Return (X, Y) of the center of cell containing provided text 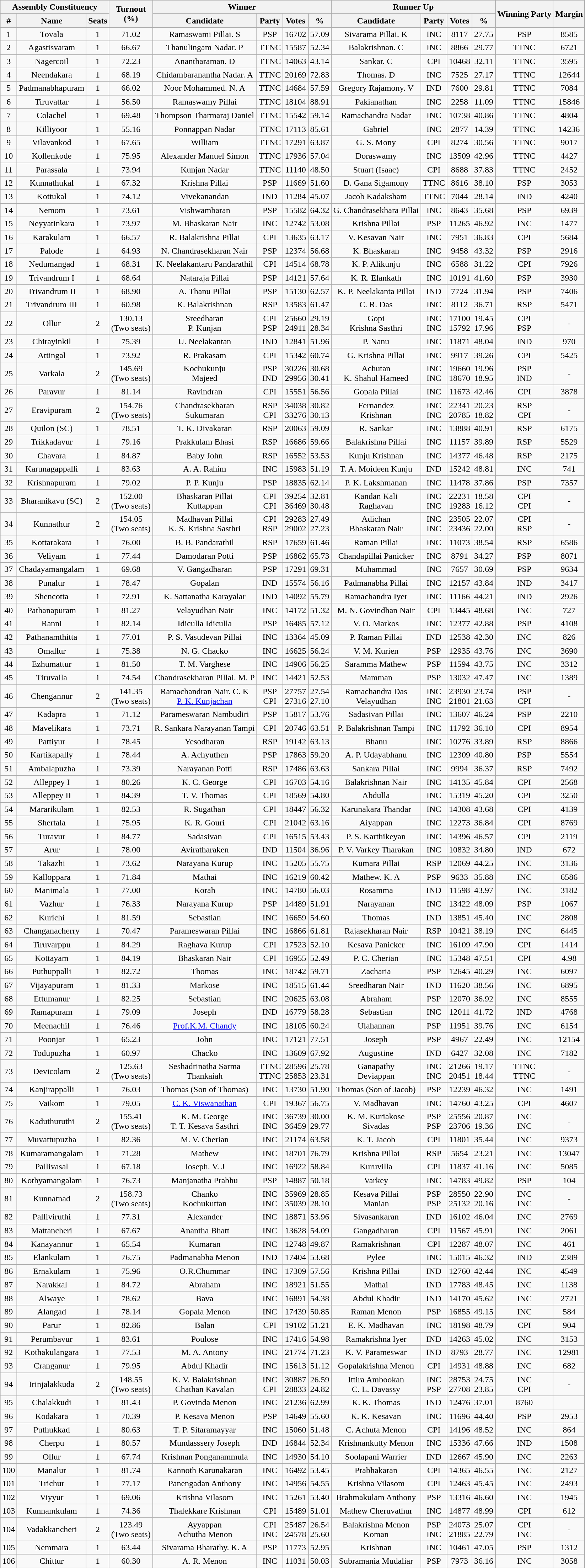
Sankara Pillai (376, 769)
16659 (296, 918)
52 (9, 782)
15817 (296, 714)
14396 (460, 836)
53.53 (320, 456)
16 (9, 237)
12 (9, 183)
65.54 (131, 1244)
42.88 (484, 623)
P. V. Varkey Tharakan (376, 850)
V. Madhavan (376, 1103)
11.09 (484, 102)
4804 (569, 115)
Trichur (52, 1484)
82.86 (131, 1325)
Kartikapally (52, 755)
13316 (460, 1497)
41.60 (484, 278)
Ramapuram (52, 1012)
20.87 19.36 (484, 1122)
K. Neelakantaru Pandarathil (205, 264)
18569 (296, 796)
14887 (296, 1180)
Seshadrinatha Sarma Thankaiah (205, 1071)
K. R. Elankath (376, 278)
A. A. Rahim (205, 469)
78.45 (131, 742)
15574 (296, 583)
48.81 (484, 469)
81.14 (131, 392)
45.09 (320, 637)
9017 (569, 142)
27 (9, 410)
7406 (569, 291)
K. C. George (205, 782)
47.51 (484, 958)
Mavelikara (52, 728)
R. Balakrishna Pillai (205, 237)
K. Bhaskaran (376, 251)
C. Achuta Menon (376, 1430)
Pallivasal (52, 1167)
V. M. Kurien (376, 650)
15130 (296, 291)
Chengannur (52, 696)
11166 (460, 596)
60.42 (320, 877)
1389 (569, 678)
68 (9, 999)
V. Gangadharan (205, 569)
42.44 (484, 1271)
65.73 (320, 556)
9994 (460, 769)
68.90 (131, 291)
2452 (569, 170)
27757 27316 (296, 696)
41.72 (484, 1012)
50.18 (320, 1180)
1491 (569, 1089)
62.57 (320, 291)
2769 (569, 1217)
73.92 (131, 355)
904 (569, 1325)
45 (9, 678)
84.19 (131, 958)
Takazhi (52, 863)
14906 (296, 664)
P. C. Cherian (376, 958)
V. Kesavan Nair (376, 237)
Trivandrum III (52, 305)
80.26 (131, 782)
11837 (460, 1167)
73.97 (131, 224)
145.69 (Two seats) (131, 373)
6721 (569, 48)
48.09 (484, 904)
Bava (205, 1298)
102 (9, 1497)
76 (9, 1122)
82.36 (131, 1140)
3153 (569, 1339)
Kunnamkulam (52, 1511)
67.74 (131, 1457)
M. A. Antony (205, 1352)
Kuruvilla (376, 1167)
13888 (460, 429)
55.79 (320, 596)
612 (569, 1511)
Shencotta (52, 596)
12157 (460, 583)
29.81 (484, 88)
Ayyappan Achutha Menon (205, 1529)
6895 (569, 985)
14956 (296, 1484)
32.08 (484, 1053)
16703 (296, 782)
36.10 (484, 728)
18105 (296, 1026)
30226 29956 (296, 373)
21042 (296, 823)
12538 (460, 637)
5684 (569, 237)
46.92 (484, 224)
5471 (569, 305)
15261 (296, 1497)
22341 20785 (460, 410)
49.87 (320, 1244)
Kalloppara (52, 877)
Eravipuram (52, 410)
16922 (296, 1167)
63.63 (320, 769)
Agastisvaram (52, 48)
125.63 (Two seats) (131, 1071)
31.22 (484, 264)
1138 (569, 1285)
85 (9, 1258)
50.03 (320, 1561)
K. V. Balakrishnan Chathan Kavalan (205, 1384)
36739 36459 (296, 1122)
51.19 (320, 469)
Ramachandra Nadar (376, 115)
15348 (460, 958)
7492 (569, 769)
13730 (296, 1089)
17936 (296, 156)
Tiruvarppu (52, 945)
Zacharia (376, 972)
22.07 22.00 (484, 524)
35 (9, 542)
Seats (98, 21)
59.14 (320, 115)
Kumaran (205, 1244)
Baby John (205, 456)
Tiruvattar (52, 102)
54.98 (320, 1339)
727 (569, 610)
Ramaswami Pillai. S (205, 34)
17113 (296, 129)
16686 (296, 442)
79.09 (131, 1012)
Kunjan Nadar (205, 170)
4549 (569, 1271)
25 (9, 373)
Ramaswamy Pillai (205, 102)
21774 (296, 1352)
Ramachandran Nair. C. K P. K. Kunjachan (205, 696)
N. Chandrasekharan Nair (205, 251)
39.76 (484, 1026)
K. P. Neelakanta Pillai (376, 291)
76.46 (131, 1026)
2263 (569, 1457)
Trikkadavur (52, 442)
Ittira Ambookan C. L. Davassy (376, 1384)
Vilavankod (52, 142)
57.09 (320, 34)
27.54 27.10 (320, 696)
77.31 (131, 1217)
48.79 (484, 1325)
Chadayamangalam (52, 569)
11669 (296, 183)
54.16 (320, 782)
Shertala (52, 823)
7973 (460, 1561)
2916 (569, 251)
28.14 (484, 197)
91 (9, 1339)
P. Nanu (376, 341)
1067 (569, 904)
48.68 (484, 610)
53.08 (320, 224)
10421 (460, 931)
2926 (569, 596)
12981 (569, 1352)
7951 (460, 237)
Parassala (52, 170)
Abdulla (376, 796)
77.53 (131, 1352)
2493 (569, 1484)
Krishnankutty Menon (376, 1443)
53.68 (320, 1258)
81.27 (131, 610)
8616 (460, 183)
8793 (460, 1352)
44.40 (484, 1416)
Ulahannan (376, 1026)
78.62 (131, 1298)
12476 (460, 1403)
57.12 (320, 623)
69.48 (131, 115)
C. K. Viswanathan (205, 1103)
41.16 (484, 1167)
1945 (569, 1497)
98 (9, 1443)
864 (569, 1430)
8585 (569, 34)
58 (9, 863)
81.74 (131, 1470)
Alexander Manuel Simon (205, 156)
90 (9, 1325)
94 (9, 1384)
82.72 (131, 972)
54.10 (320, 1457)
Chandapillai Panicker (376, 556)
79.95 (131, 1366)
INC PSP (434, 1384)
83.63 (131, 469)
Mamman (376, 678)
28.85 28.10 (320, 1198)
79 (9, 1167)
43 (9, 650)
14063 (296, 61)
39.26 (484, 355)
68.31 (131, 264)
Todupuzha (52, 1053)
87 (9, 1285)
20063 (296, 429)
Chandrasekharan Pillai. M. P (205, 678)
88.91 (320, 102)
U. Neelakantan (205, 341)
P. Balakrishnan Tampi (376, 728)
66 (9, 972)
51.12 (320, 1366)
14365 (460, 1470)
52.10 (320, 945)
12645 (460, 972)
Yesodharan (205, 742)
42 (9, 637)
Nedumangad (52, 264)
Balakrishna Menon Koman (376, 1529)
55 (9, 823)
8071 (569, 556)
7084 (569, 88)
Vivekanandan (205, 197)
36.92 (484, 999)
Alleppey I (52, 782)
12742 (296, 224)
Sreedharan P. Kunjan (205, 323)
43.84 (484, 583)
19367 (296, 1103)
7525 (460, 75)
84 (9, 1244)
Pathanamthitta (52, 637)
826 (569, 637)
56.25 (320, 664)
R. Sankar (376, 429)
Kodakara (52, 1416)
Pattiyur (52, 742)
63 (9, 931)
16855 (460, 1312)
584 (569, 1312)
26.54 25.60 (320, 1529)
Karunakara Thandar (376, 809)
Winning Party (525, 14)
54.60 (320, 918)
60.98 (131, 305)
19.17 18.44 (484, 1071)
Muhammad (376, 569)
13364 (296, 637)
60 (9, 891)
T. A. Moideen Kunju (376, 469)
Kadapra (52, 714)
12374 (296, 251)
Narayanan Potti (205, 769)
30.69 (484, 569)
3136 (569, 863)
62 (9, 918)
63.58 (320, 1140)
# (9, 21)
71.12 (131, 714)
A. Thanu Pillai (205, 291)
Sadasivan (205, 836)
16515 (296, 836)
82 (9, 1217)
11792 (460, 728)
Margin (569, 14)
11031 (296, 1561)
65.23 (131, 1039)
59.09 (320, 429)
61.81 (320, 931)
56 (9, 836)
Achutan K. Shahul Hameed (376, 373)
Poulose (205, 1339)
12760 (460, 1271)
Gopala Menon (205, 1312)
18871 (296, 1217)
21 (9, 305)
30.00 29.77 (320, 1122)
672 (569, 850)
Parameswaran Pillai (205, 931)
24.75 23.85 (484, 1384)
16702 (296, 34)
12309 (460, 755)
75.39 (131, 341)
M. V. Cherian (205, 1140)
68.64 (131, 278)
28 (9, 429)
V. O. Markos (376, 623)
13 (9, 197)
19 (9, 278)
3878 (569, 392)
84.29 (131, 945)
N. G. Chacko (205, 650)
62.14 (320, 483)
Madhavan Pillai K. S. Krishna Sasthri (205, 524)
12667 (460, 1457)
60.97 (131, 1053)
130.13 (Two seats) (131, 323)
70.47 (131, 931)
84.87 (131, 456)
Trivandrum II (52, 291)
Idiculla Idiculla (205, 623)
39.89 (484, 442)
16625 (296, 650)
12377 (460, 623)
78.44 (131, 755)
Karakulam (52, 237)
8 (9, 129)
54.09 (320, 1231)
15551 (296, 392)
Ganapathy Deviappan (376, 1071)
51.90 (320, 1089)
Prabhakaran (376, 1470)
93 (9, 1366)
Omallur (52, 650)
75.38 (131, 650)
12748 (296, 1244)
3417 (569, 583)
Alwaye (52, 1298)
Kottayam (52, 958)
13609 (296, 1053)
15015 (460, 1258)
57.64 (320, 278)
154.05 (Two seats) (131, 524)
36.16 (484, 1561)
45.62 (484, 1298)
Tovala (52, 34)
15613 (296, 1366)
Panengadan Anthony (205, 1484)
Palliviruthi (52, 1217)
53 (9, 796)
2721 (569, 1298)
32.81 30.48 (320, 501)
48.07 (484, 1244)
77.44 (131, 556)
63.87 (320, 142)
155.41 (Two seats) (131, 1122)
11871 (460, 341)
2953 (569, 1416)
82.25 (131, 999)
Balan (205, 1325)
61.46 (320, 542)
O.R.Chummar (205, 1271)
16102 (460, 1217)
27.17 (484, 75)
6588 (460, 264)
17486 (296, 769)
51.55 (320, 1285)
E. K. Madhavan (376, 1325)
63.51 (320, 728)
Ponnappan Nadar (205, 129)
12841 (296, 341)
Tiruvalla (52, 678)
Anantharaman. D (205, 61)
3058 (569, 1561)
67.67 (131, 1231)
23.21 (484, 1153)
39 (9, 596)
Chidambaranantha Nadar. A (205, 75)
44.21 (484, 596)
Colachel (52, 115)
29283 29002 (296, 524)
60.74 (320, 355)
69.31 (320, 569)
43.32 (484, 251)
78 (9, 1153)
45.02 (484, 1339)
29.19 28.34 (320, 323)
Gregory Rajamony. V (376, 88)
2808 (569, 918)
89 (9, 1312)
8688 (460, 170)
40.91 (484, 429)
PSP INC (434, 1529)
57.04 (320, 156)
1477 (569, 224)
Sivasankaran (376, 1217)
4139 (569, 809)
73 (9, 1071)
14196 (460, 1430)
Killiyoor (52, 129)
Vijayapuram (52, 985)
18835 (296, 483)
Augustine (376, 1053)
Krishnan Ponganammula (205, 1457)
Ezhumattur (52, 664)
9458 (460, 251)
8112 (460, 305)
67.18 (131, 1167)
77.01 (131, 637)
Vaikom (52, 1103)
85.61 (320, 129)
William (205, 142)
17100 15792 (460, 323)
R. Sugathan (205, 809)
Sadasivan Pillai (376, 714)
45.90 (484, 1457)
81 (9, 1198)
4108 (569, 623)
2258 (460, 102)
15319 (460, 796)
17659 (296, 542)
68.19 (131, 75)
P. Govinda Menon (205, 1403)
16862 (296, 556)
7 (9, 115)
Poonjar (52, 1039)
K. Balakrishnan (205, 305)
60.24 (320, 1026)
52.49 (320, 958)
52.95 (320, 1547)
Ramachandra Iyer (376, 596)
78.00 (131, 850)
58.84 (320, 1167)
46.57 (484, 836)
7724 (460, 291)
R. Sankara Narayanan Tampi (205, 728)
12239 (460, 1089)
Aviratharaken (205, 850)
John (205, 1039)
12154 (569, 1039)
25487 24578 (296, 1529)
8791 (460, 556)
14 (9, 210)
14308 (460, 809)
8274 (460, 142)
Kannoth Karunakaran (205, 1470)
67.92 (320, 1053)
40 (9, 610)
Runner Up (413, 7)
16552 (296, 456)
35969 35039 (296, 1198)
9633 (460, 877)
101 (9, 1484)
64.93 (131, 251)
66.67 (131, 48)
Quilon (SC) (52, 429)
Viyyur (52, 1497)
154.76 (Two seats) (131, 410)
T. K. Divakaran (205, 429)
3312 (569, 664)
Irinjalakkuda (52, 1384)
Perumbavur (52, 1339)
70.39 (131, 1416)
77.51 (320, 1039)
12287 (460, 1244)
Krishnan (376, 1547)
18198 (460, 1325)
Kochukunju Majeed (205, 373)
45.40 (484, 918)
6 (9, 102)
77 (9, 1140)
43.75 (484, 664)
Kesava Panicker (376, 945)
Pathanapuram (52, 610)
K. K. Kesavan (376, 1416)
34038 33276 (296, 410)
Bhaskaran Pillai Kuttappan (205, 501)
77.17 (131, 1484)
42.30 (484, 637)
56.32 (320, 809)
88 (9, 1298)
48.04 (484, 341)
53.45 (320, 1470)
13032 (460, 678)
15242 (460, 469)
5554 (569, 755)
K. V. Parameswar (376, 1352)
2127 (569, 1470)
73.71 (131, 728)
15342 (296, 355)
45.45 (484, 1484)
Sivarama Pillai. K (376, 34)
Ramakrishna Iyer (376, 1339)
83 (9, 1231)
69.06 (131, 1497)
72.91 (131, 596)
6445 (569, 931)
Kothyamangalam (52, 1180)
62.99 (320, 1403)
38.10 (484, 183)
Cranganur (52, 1366)
36.96 (320, 850)
11673 (460, 392)
Bhaskaran Nair (205, 958)
Kothakulangara (52, 1352)
17121 (296, 1039)
48.45 (484, 1285)
72.23 (131, 61)
19102 (296, 1325)
T. P. Sitaramayyar (205, 1430)
16955 (296, 958)
A. Achyuthen (205, 755)
Doraswamy (376, 156)
Thalekkare Krishnan (205, 1511)
100 (9, 1470)
36.83 (484, 237)
79.05 (131, 1103)
7182 (569, 1053)
Bhanu (376, 742)
57.56 (320, 1271)
18701 (296, 1153)
Brahmakulam Anthony (376, 1497)
67.32 (131, 183)
12069 (460, 863)
63.44 (131, 1547)
75 (9, 1103)
15336 (460, 1443)
Markose (205, 985)
3595 (569, 61)
38.56 (484, 985)
8760 (525, 1403)
Kaduthuruthi (52, 1122)
4427 (569, 156)
16844 (296, 1443)
45.84 (484, 782)
67.65 (131, 142)
Kunnathur (52, 524)
123.49 (Two seats) (131, 1529)
17523 (296, 945)
33 (9, 501)
75.96 (131, 1271)
51.96 (320, 341)
Assembly Constituency (55, 7)
26.59 24.82 (320, 1384)
Adichan Bhaskaran Nair (376, 524)
Gopi Krishna Sasthri (376, 323)
56.75 (320, 1103)
103 (9, 1511)
20.23 18.82 (484, 410)
22231 19283 (460, 501)
Muvattupuzha (52, 1140)
K. K. Thomas (376, 1403)
69.68 (131, 569)
Vadakkancheri (52, 1529)
1414 (569, 945)
B. B. Pandarathil (205, 542)
K. T. Jacob (376, 1140)
8643 (460, 210)
9373 (569, 1140)
5529 (569, 442)
46.04 (484, 1217)
40.29 (484, 972)
28550 25132 (460, 1198)
43.97 (484, 891)
Mundasssery Joseph (205, 1443)
53.43 (320, 836)
80.57 (131, 1443)
14649 (296, 1416)
30 (9, 456)
8769 (569, 823)
Manimala (52, 891)
13047 (569, 1153)
682 (569, 1366)
71.02 (131, 34)
14760 (460, 1103)
55.75 (320, 863)
P. K. Lakshmanan (376, 483)
21174 (296, 1140)
15582 (296, 210)
24073 21885 (460, 1529)
65 (9, 958)
12935 (460, 650)
1508 (569, 1443)
16219 (296, 877)
73.39 (131, 769)
56.03 (320, 891)
12273 (460, 823)
95 (9, 1403)
Joseph. V. J (205, 1167)
Raman Menon (376, 1312)
14877 (460, 1511)
53.76 (320, 714)
47.66 (484, 1443)
14172 (296, 610)
53.96 (320, 1217)
63.17 (320, 237)
86 (9, 1271)
16109 (460, 945)
Changanacherry (52, 931)
Chandrasekharan Sukumaran (205, 410)
59.71 (320, 972)
18742 (296, 972)
49.15 (484, 1312)
17 (9, 251)
Chacko (205, 1053)
11478 (460, 483)
74.54 (131, 678)
76.03 (131, 1089)
46 (9, 696)
54 (9, 809)
23 (9, 341)
G. Krishna Pillai (376, 355)
Thomas. D (376, 75)
76.73 (131, 1180)
10738 (460, 115)
82.53 (131, 809)
9 (9, 142)
8117 (460, 34)
76.79 (320, 1153)
14121 (296, 278)
32 (9, 483)
51.21 (320, 1325)
461 (569, 1244)
Alexander (205, 1217)
10 (9, 156)
Ambalapuzha (52, 769)
31 (9, 469)
52.53 (320, 678)
46.55 (484, 1470)
22.49 (484, 1039)
15060 (296, 1430)
20746 (296, 728)
42.46 (484, 392)
10832 (460, 850)
20169 (296, 75)
25.07 22.79 (484, 1529)
22 (9, 323)
84.72 (131, 1285)
13607 (460, 714)
105 (9, 1547)
92 (9, 1352)
152.00 (Two seats) (131, 501)
Subramania Mudaliar (376, 1561)
M. N. Govindhan Nair (376, 610)
34.27 (484, 556)
19142 (296, 742)
Kesava Pillai Manian (376, 1198)
21236 (296, 1403)
Mathew. K. A (376, 877)
Jacob Kadaksham (376, 197)
14236 (569, 129)
51.32 (320, 610)
11951 (460, 1026)
80.63 (131, 1430)
Kumara Pillai (376, 863)
63.13 (320, 742)
10191 (460, 278)
3250 (569, 796)
15587 (296, 48)
36.71 (484, 305)
13628 (296, 1231)
61.44 (320, 985)
76.75 (131, 1258)
Kanayannur (52, 1244)
2389 (569, 1258)
15205 (296, 863)
43.25 (484, 1103)
Fernandez Krishnan (376, 410)
Name (52, 21)
T. M. Varghese (205, 664)
Noor Mohammed. N. A (205, 88)
Turavur (52, 836)
13583 (296, 305)
37.86 (484, 483)
Cherpu (52, 1443)
3930 (569, 278)
30887 28833 (296, 1384)
P. Raman Pillai (376, 637)
25556 23706 (460, 1122)
16492 (296, 1470)
P. Kesava Menon (205, 1416)
16866 (296, 931)
10276 (460, 742)
Gopalan (205, 583)
158.73 (Two seats) (131, 1198)
60.30 (131, 1561)
12011 (460, 1012)
63.08 (320, 999)
Attingal (52, 355)
48.52 (484, 1430)
51.48 (320, 1430)
7044 (460, 197)
34.80 (484, 850)
13445 (460, 610)
32.11 (484, 61)
5 (9, 88)
Prakkulam Bhasi (205, 442)
Winner (242, 7)
18.58 16.12 (484, 501)
50 (9, 755)
14489 (296, 904)
Kunju Krishnan (376, 456)
48.88 (484, 1366)
57 (9, 850)
54.38 (320, 1298)
43.14 (320, 61)
36.84 (484, 823)
17439 (296, 1312)
Gopalakrishna Menon (376, 1366)
Pakianathan (376, 102)
Chavara (52, 456)
Nemom (52, 210)
14421 (296, 678)
4768 (569, 1012)
30.68 30.41 (320, 373)
5654 (460, 1153)
74 (9, 1089)
15983 (296, 469)
74.12 (131, 197)
66.02 (131, 88)
2175 (569, 456)
Puthuppalli (52, 972)
71 (9, 1039)
3690 (569, 650)
25660 24911 (296, 323)
41 (9, 623)
14930 (296, 1457)
84.77 (131, 836)
Gangadharan (376, 1231)
6939 (569, 210)
79.02 (131, 483)
Nemmara (52, 1547)
11265 (460, 224)
Chalakkudi (52, 1403)
79.16 (131, 442)
56.68 (320, 251)
11567 (460, 1231)
Aiyappan (376, 823)
70 (9, 1026)
Trivandrum I (52, 278)
K. Sattanatha Karayalar (205, 596)
20625 (296, 999)
11598 (460, 891)
25.78 23.31 (320, 1071)
66.57 (131, 237)
21266 20451 (460, 1071)
Balakrishnan Nair (376, 782)
36.37 (484, 769)
Kandan Kali Raghavan (376, 501)
47.47 (484, 678)
11284 (296, 197)
13851 (460, 918)
14092 (296, 596)
51.60 (320, 183)
56.24 (320, 650)
13422 (460, 904)
16891 (296, 1298)
11504 (296, 850)
48.99 (484, 1511)
35.44 (484, 1140)
78.14 (131, 1312)
G. Chandrasekhara Pillai (376, 210)
47.05 (484, 1547)
27.49 27.23 (320, 524)
78.51 (131, 429)
Ranni (52, 623)
Neyyatinkara (52, 224)
15542 (296, 115)
56.16 (320, 583)
Soolapani Warrier (376, 1457)
53.40 (320, 1497)
Elankulam (52, 1258)
Thomas (Son of Thomas) (205, 1089)
14135 (460, 782)
45.07 (320, 197)
44.25 (484, 863)
54.80 (320, 796)
27.75 (484, 34)
19.96 18.95 (484, 373)
Alangad (52, 1312)
36 (9, 556)
35.68 (484, 210)
73.61 (131, 210)
46.60 (484, 1497)
12463 (460, 1484)
68.78 (320, 264)
72.83 (320, 75)
59 (9, 877)
10468 (460, 61)
Balakrishna Pillai (376, 442)
73.62 (131, 863)
14931 (460, 1366)
14377 (460, 456)
Padmanabhapuram (52, 88)
16779 (296, 1012)
30.82 30.13 (320, 410)
A. P. Udayabhanu (376, 755)
55.60 (320, 1416)
7357 (569, 483)
C. R. Das (376, 305)
Vazhur (52, 904)
11594 (460, 664)
Varkala (52, 373)
11801 (460, 1140)
Padmanabha Menon (205, 1258)
Turnout(%) (131, 14)
46.24 (484, 714)
7600 (460, 88)
20 (9, 291)
Devicolam (52, 1071)
Kottukal (52, 197)
2210 (569, 714)
Parur (52, 1325)
99 (9, 1457)
43.68 (484, 809)
K. R. Gouri (205, 823)
Ramakrishnan (376, 1244)
34 (9, 524)
45.91 (484, 1231)
Palode (52, 251)
Parameswaran Nambudiri (205, 714)
43.76 (484, 650)
64.32 (320, 210)
Prof.K.M. Chandy (205, 1026)
4.98 (569, 958)
D. Gana Sigamony (376, 183)
14514 (296, 264)
14263 (460, 1339)
96 (9, 1416)
33.89 (484, 742)
Chanko Kochukuttan (205, 1198)
74.36 (131, 1511)
11696 (460, 1416)
51.91 (320, 904)
18921 (296, 1285)
Ernakulam (52, 1271)
18104 (296, 102)
R. Prakasam (205, 355)
Damodaran Potti (205, 556)
42.96 (484, 156)
Varkey (376, 1180)
49 (9, 742)
67 (9, 985)
46.48 (484, 456)
Kollenkode (52, 156)
7657 (460, 569)
Mathew Cheruvathur (376, 1511)
47.90 (484, 945)
Alleppey II (52, 796)
56.50 (131, 102)
12070 (460, 999)
58.28 (320, 1012)
Raghava Kurup (205, 945)
Korah (205, 891)
37.01 (484, 1403)
14170 (460, 1298)
K. M. Kuriakose Sivadas (376, 1122)
4 (9, 75)
18 (9, 264)
35.88 (484, 877)
Puthukkad (52, 1430)
18515 (296, 985)
Gopala Pillai (376, 392)
38 (9, 583)
17863 (296, 755)
Neendakara (52, 75)
Karunagappalli (52, 469)
30.56 (484, 142)
Kanjirappalli (52, 1089)
59.20 (320, 755)
8954 (569, 728)
7926 (569, 264)
77.00 (131, 891)
13509 (460, 156)
2061 (569, 1231)
19.45 17.96 (484, 323)
Mattancheri (52, 1231)
17404 (296, 1258)
11620 (460, 985)
6427 (460, 1053)
Rajasekharan Nair (376, 931)
28.77 (484, 1352)
K. P. Alikunju (376, 264)
82.14 (131, 623)
14684 (296, 88)
81.33 (131, 985)
56.56 (320, 392)
17309 (296, 1271)
Rosamma (376, 891)
Thomas (Son of Jacob) (376, 1089)
Arur (52, 850)
P. S. Karthikeyan (376, 836)
Narayanan (376, 904)
64 (9, 945)
73.94 (131, 170)
5425 (569, 355)
Balakrishnan. C (376, 48)
741 (569, 469)
80 (9, 1180)
4967 (460, 1039)
Padmanabha Pillai (376, 583)
22.90 20.16 (484, 1198)
Chirayinkil (52, 341)
59.66 (320, 442)
24 (9, 355)
Thompson Tharmaraj Daniel (205, 115)
Meenachil (52, 1026)
84.39 (131, 796)
76.33 (131, 904)
Gabriel (376, 129)
38.19 (484, 931)
76.00 (131, 542)
37 (9, 569)
Anantha Bhatt (205, 1231)
17416 (296, 1339)
81.43 (131, 1403)
Stuart (Isaac) (376, 170)
3182 (569, 891)
83.61 (131, 1339)
15 (9, 224)
49.82 (484, 1180)
55.16 (131, 129)
71.28 (131, 1153)
13635 (296, 237)
26 (9, 392)
Sankar. C (376, 61)
2877 (460, 129)
Krishnapuram (52, 483)
Vishwambaran (205, 210)
29 (9, 442)
Ravindran (205, 392)
Ramachandra Das Velayudhan (376, 696)
51.01 (320, 1511)
Manalur (52, 1470)
Kumaramangalam (52, 1153)
148.55 (Two seats) (131, 1384)
2119 (569, 836)
T. V. Thomas (205, 796)
14.39 (484, 129)
18447 (296, 809)
Sreedharan Nair (376, 985)
44 (9, 664)
Manjanatha Prabhu (205, 1180)
Paravur (52, 392)
106 (9, 1561)
71.84 (131, 877)
48 (9, 728)
Chittur (52, 1561)
3053 (569, 183)
37.83 (484, 170)
39254 36469 (296, 501)
6097 (569, 972)
15846 (569, 102)
11773 (296, 1547)
Ettumanur (52, 999)
11 (9, 170)
Mararikulam (52, 809)
69 (9, 1012)
Bharanikavu (SC) (52, 501)
Nagercoil (52, 61)
Pylee (376, 1258)
M. Bhaskaran Nair (205, 224)
61.47 (320, 305)
81.50 (131, 664)
28753 27708 (460, 1384)
72 (9, 1053)
23505 23436 (460, 524)
14780 (296, 891)
Mathew (205, 1153)
11157 (460, 442)
15489 (296, 1511)
G. S. Mony (376, 142)
48.50 (320, 170)
K. M. George T. T. Kesava Sasthri (205, 1122)
Kunnatnad (52, 1198)
40.80 (484, 755)
Narakkal (52, 1285)
141.35 (Two seats) (131, 696)
4240 (569, 197)
Raman Pillai (376, 542)
Kottarakara (52, 542)
6175 (569, 429)
50.85 (320, 1312)
71.23 (320, 1352)
63.16 (320, 823)
14783 (460, 1180)
16485 (296, 623)
Saramma Mathew (376, 664)
45.20 (484, 796)
11140 (296, 170)
17783 (460, 1285)
8555 (569, 999)
Thanulingam Nadar. P (205, 48)
51 (9, 769)
40.86 (484, 115)
29.77 (484, 48)
Kurichi (52, 918)
47 (9, 714)
1312 (569, 1547)
Kunnathukal (52, 183)
31.94 (484, 291)
970 (569, 341)
78.47 (131, 583)
2568 (569, 782)
Sivarama Bharathy. K. A (205, 1547)
Nataraja Pillai (205, 278)
28596 25853 (296, 1071)
61 (9, 904)
54.55 (320, 1484)
97 (9, 1430)
9634 (569, 569)
Veliyam (52, 556)
4607 (569, 1103)
Punalur (52, 583)
9917 (460, 355)
38.54 (484, 542)
A. R. Menon (205, 1561)
81.59 (131, 918)
12644 (569, 75)
19660 18670 (460, 373)
23.74 21.63 (484, 696)
6154 (569, 1026)
3 (9, 61)
11073 (460, 542)
57.59 (320, 88)
23930 21801 (460, 696)
10461 (460, 1547)
P. S. Vasudevan Pillai (205, 637)
P. P. Kunju (205, 483)
5085 (569, 1167)
Velayudhan Nair (205, 610)
